Output the (x, y) coordinate of the center of the cell containing the given text.  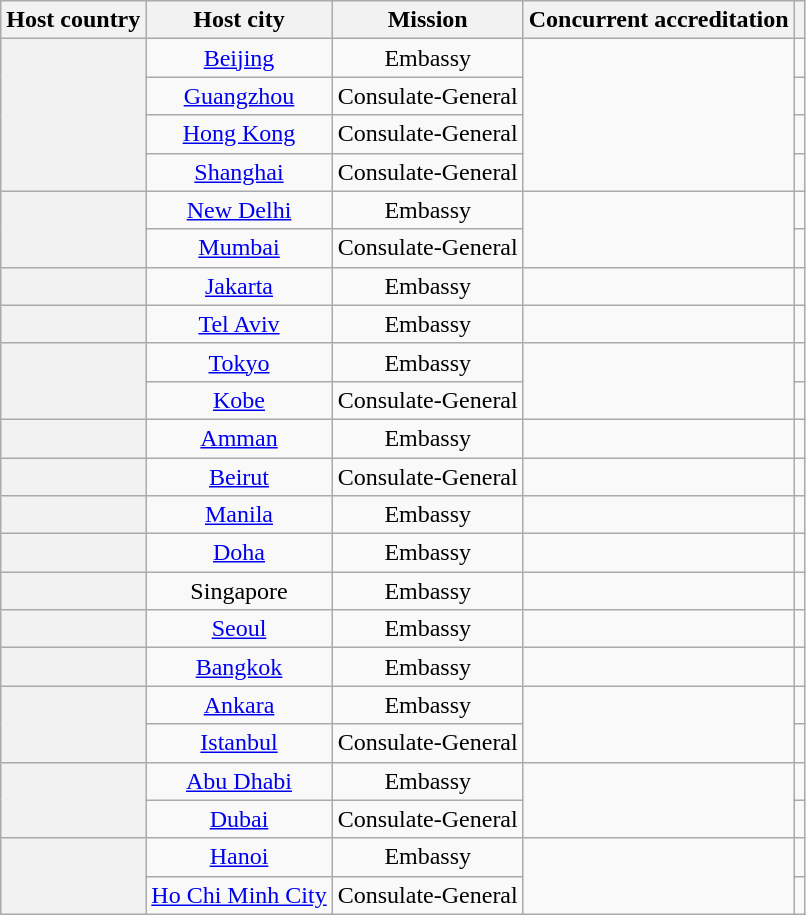
Abu Dhabi (239, 781)
Jakarta (239, 286)
Ankara (239, 705)
Istanbul (239, 743)
Shanghai (239, 172)
Hong Kong (239, 134)
Doha (239, 553)
New Delhi (239, 210)
Singapore (239, 591)
Host country (74, 20)
Manila (239, 515)
Tel Aviv (239, 324)
Host city (239, 20)
Hanoi (239, 857)
Bangkok (239, 667)
Beijing (239, 58)
Beirut (239, 477)
Kobe (239, 400)
Guangzhou (239, 96)
Amman (239, 438)
Mission (428, 20)
Seoul (239, 629)
Tokyo (239, 362)
Ho Chi Minh City (239, 895)
Dubai (239, 819)
Mumbai (239, 248)
Concurrent accreditation (658, 20)
